Detect which cell encompasses the target text, then output its [X, Y] center coordinate. 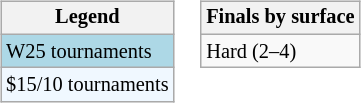
W25 tournaments [87, 51]
Finals by surface [280, 18]
Hard (2–4) [280, 51]
$15/10 tournaments [87, 85]
Legend [87, 18]
